Detect which cell encompasses the target text, then output its (X, Y) center coordinate. 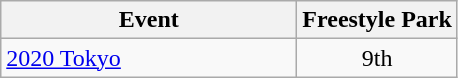
9th (378, 58)
Freestyle Park (378, 20)
2020 Tokyo (149, 58)
Event (149, 20)
